Find where the given text appears and provide that cell's center as (X, Y) coordinate. 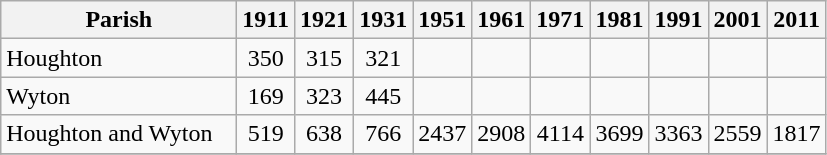
766 (384, 134)
1981 (620, 20)
169 (266, 96)
350 (266, 58)
Houghton and Wyton (119, 134)
Houghton (119, 58)
2908 (502, 134)
2011 (796, 20)
1951 (442, 20)
1911 (266, 20)
1931 (384, 20)
Parish (119, 20)
638 (324, 134)
3699 (620, 134)
519 (266, 134)
Wyton (119, 96)
4114 (560, 134)
445 (384, 96)
2437 (442, 134)
3363 (678, 134)
323 (324, 96)
315 (324, 58)
2001 (738, 20)
1961 (502, 20)
1817 (796, 134)
2559 (738, 134)
321 (384, 58)
1971 (560, 20)
1921 (324, 20)
1991 (678, 20)
